Return [x, y] of the center of cell containing provided text 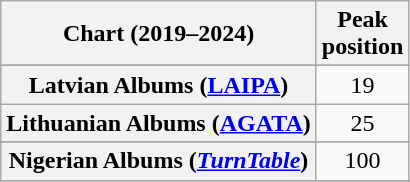
Chart (2019–2024) [159, 34]
Lithuanian Albums (AGATA) [159, 123]
25 [362, 123]
19 [362, 85]
100 [362, 161]
Latvian Albums (LAIPA) [159, 85]
Peakposition [362, 34]
Nigerian Albums (TurnTable) [159, 161]
